Return [X, Y] of the center of cell containing provided text 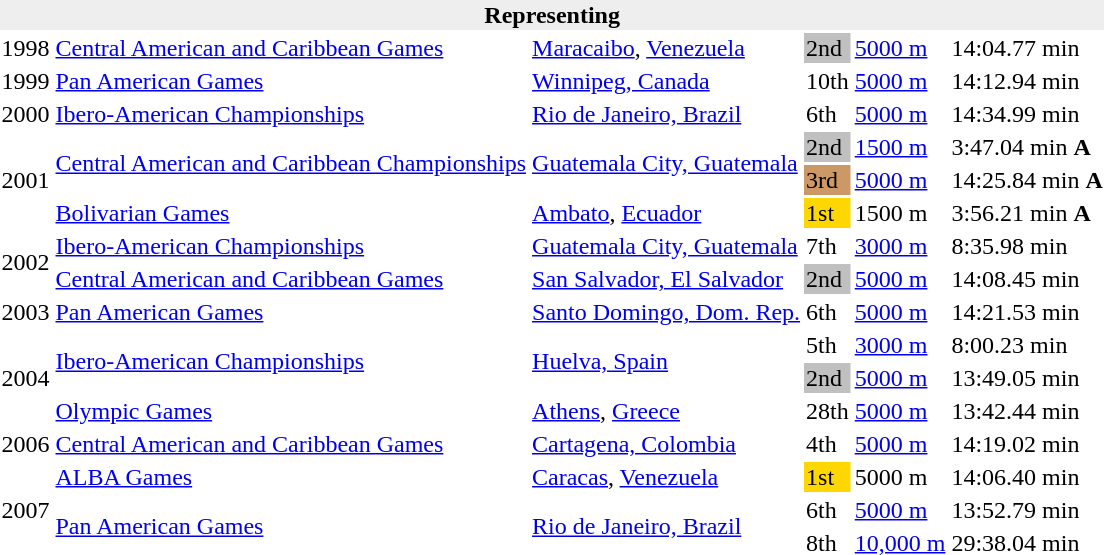
Central American and Caribbean Championships [291, 164]
2002 [26, 262]
8:35.98 min [1027, 246]
3:56.21 min A [1027, 213]
14:19.02 min [1027, 444]
Bolivarian Games [291, 213]
8:00.23 min [1027, 345]
13:52.79 min [1027, 510]
Santo Domingo, Dom. Rep. [666, 312]
10th [828, 81]
4th [828, 444]
14:21.53 min [1027, 312]
3rd [828, 180]
14:34.99 min [1027, 114]
14:12.94 min [1027, 81]
14:08.45 min [1027, 279]
2006 [26, 444]
Olympic Games [291, 411]
14:06.40 min [1027, 477]
1998 [26, 48]
Winnipeg, Canada [666, 81]
2004 [26, 378]
Huelva, Spain [666, 362]
Cartagena, Colombia [666, 444]
2001 [26, 180]
Maracaibo, Venezuela [666, 48]
5th [828, 345]
13:42.44 min [1027, 411]
Rio de Janeiro, Brazil [666, 114]
1999 [26, 81]
28th [828, 411]
3:47.04 min A [1027, 147]
Representing [552, 15]
San Salvador, El Salvador [666, 279]
7th [828, 246]
Ambato, Ecuador [666, 213]
Athens, Greece [666, 411]
Caracas, Venezuela [666, 477]
14:25.84 min A [1027, 180]
ALBA Games [291, 477]
13:49.05 min [1027, 378]
2003 [26, 312]
2000 [26, 114]
14:04.77 min [1027, 48]
